Capture the cell that displays the provided text and extract its (X, Y) central coordinate. 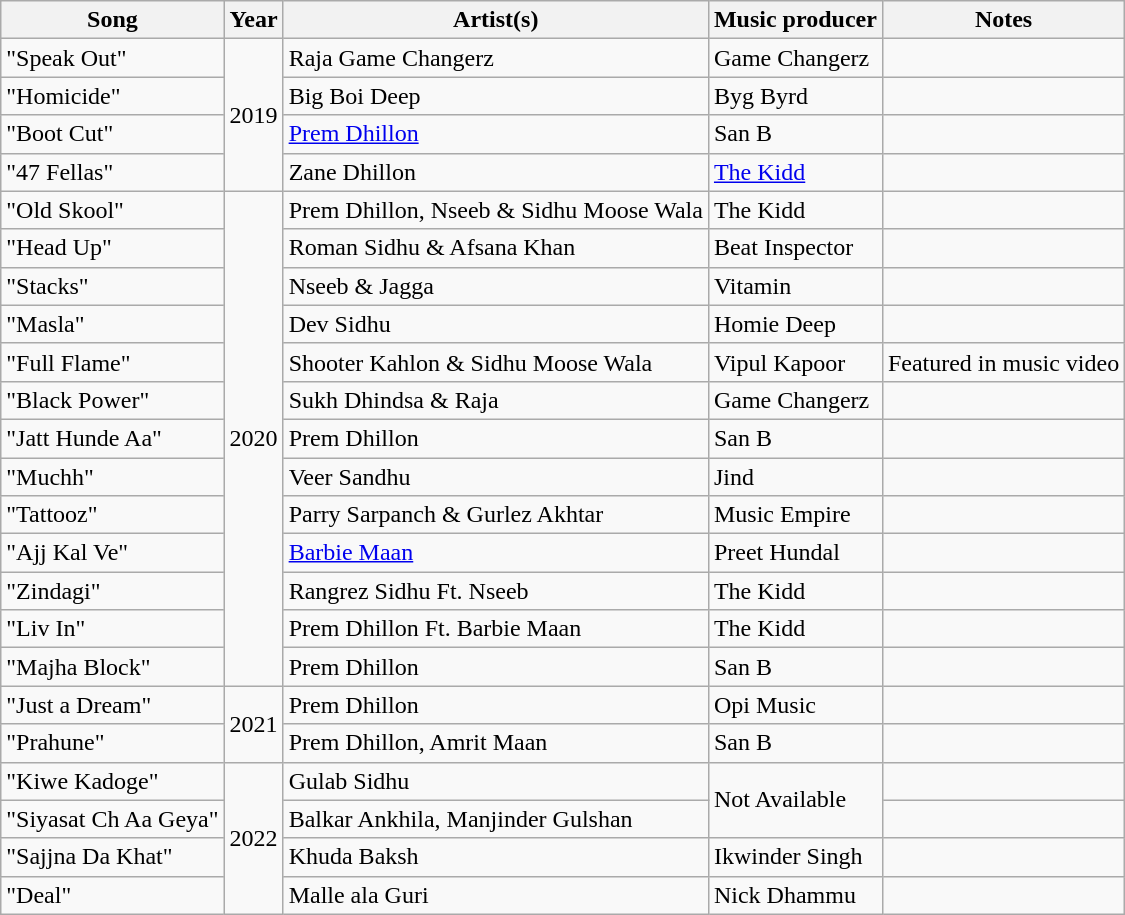
Sukh Dhindsa & Raja (496, 400)
Music Empire (795, 515)
Ikwinder Singh (795, 857)
Barbie Maan (496, 553)
Artist(s) (496, 20)
"Deal" (112, 895)
"Black Power" (112, 400)
Zane Dhillon (496, 172)
"Ajj Kal Ve" (112, 553)
"Stacks" (112, 286)
"Zindagi" (112, 591)
Prem Dhillon, Nseeb & Sidhu Moose Wala (496, 210)
Dev Sidhu (496, 324)
"Liv In" (112, 629)
"Muchh" (112, 477)
Veer Sandhu (496, 477)
Balkar Ankhila, Manjinder Gulshan (496, 819)
Rangrez Sidhu Ft. Nseeb (496, 591)
2019 (254, 115)
Song (112, 20)
Parry Sarpanch & Gurlez Akhtar (496, 515)
"Just a Dream" (112, 705)
"Old Skool" (112, 210)
Notes (1003, 20)
Year (254, 20)
Homie Deep (795, 324)
Not Available (795, 800)
Roman Sidhu & Afsana Khan (496, 248)
"Kiwe Kadoge" (112, 781)
"Siyasat Ch Aa Geya" (112, 819)
Gulab Sidhu (496, 781)
Nick Dhammu (795, 895)
Nseeb & Jagga (496, 286)
"Sajjna Da Khat" (112, 857)
Raja Game Changerz (496, 58)
"Tattooz" (112, 515)
"Speak Out" (112, 58)
"Masla" (112, 324)
"Head Up" (112, 248)
"Majha Block" (112, 667)
2022 (254, 838)
Music producer (795, 20)
"Boot Cut" (112, 134)
"Homicide" (112, 96)
"47 Fellas" (112, 172)
Khuda Baksh (496, 857)
Shooter Kahlon & Sidhu Moose Wala (496, 362)
Byg Byrd (795, 96)
"Prahune" (112, 743)
"Jatt Hunde Aa" (112, 438)
Big Boi Deep (496, 96)
Prem Dhillon Ft. Barbie Maan (496, 629)
Malle ala Guri (496, 895)
Opi Music (795, 705)
"Full Flame" (112, 362)
2020 (254, 438)
2021 (254, 724)
Beat Inspector (795, 248)
Vipul Kapoor (795, 362)
Featured in music video (1003, 362)
Preet Hundal (795, 553)
Jind (795, 477)
Prem Dhillon, Amrit Maan (496, 743)
Vitamin (795, 286)
